Return (x, y) of the center of cell containing provided text 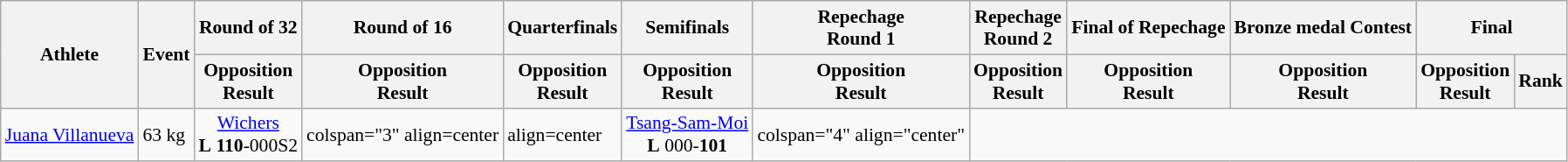
63 kg (166, 135)
align=center (562, 135)
RepechageRound 2 (1018, 28)
Semifinals (687, 28)
Round of 32 (249, 28)
Rank (1540, 81)
Quarterfinals (562, 28)
colspan="4" align="center" (861, 135)
Final of Repechage (1148, 28)
Tsang-Sam-Moi L 000-101 (687, 135)
Round of 16 (402, 28)
Bronze medal Contest (1324, 28)
Wichers L 110-000S2 (249, 135)
Final (1491, 28)
Athlete (70, 54)
Juana Villanueva (70, 135)
RepechageRound 1 (861, 28)
colspan="3" align=center (402, 135)
Event (166, 54)
